Locate the cell with the specified text and output its [x, y] center coordinate. 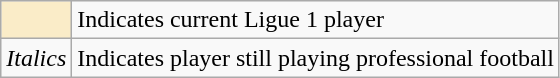
Indicates current Ligue 1 player [316, 20]
Indicates player still playing professional football [316, 58]
Italics [36, 58]
